Extract the (x, y) coordinate from the center of the cell holding the provided text.  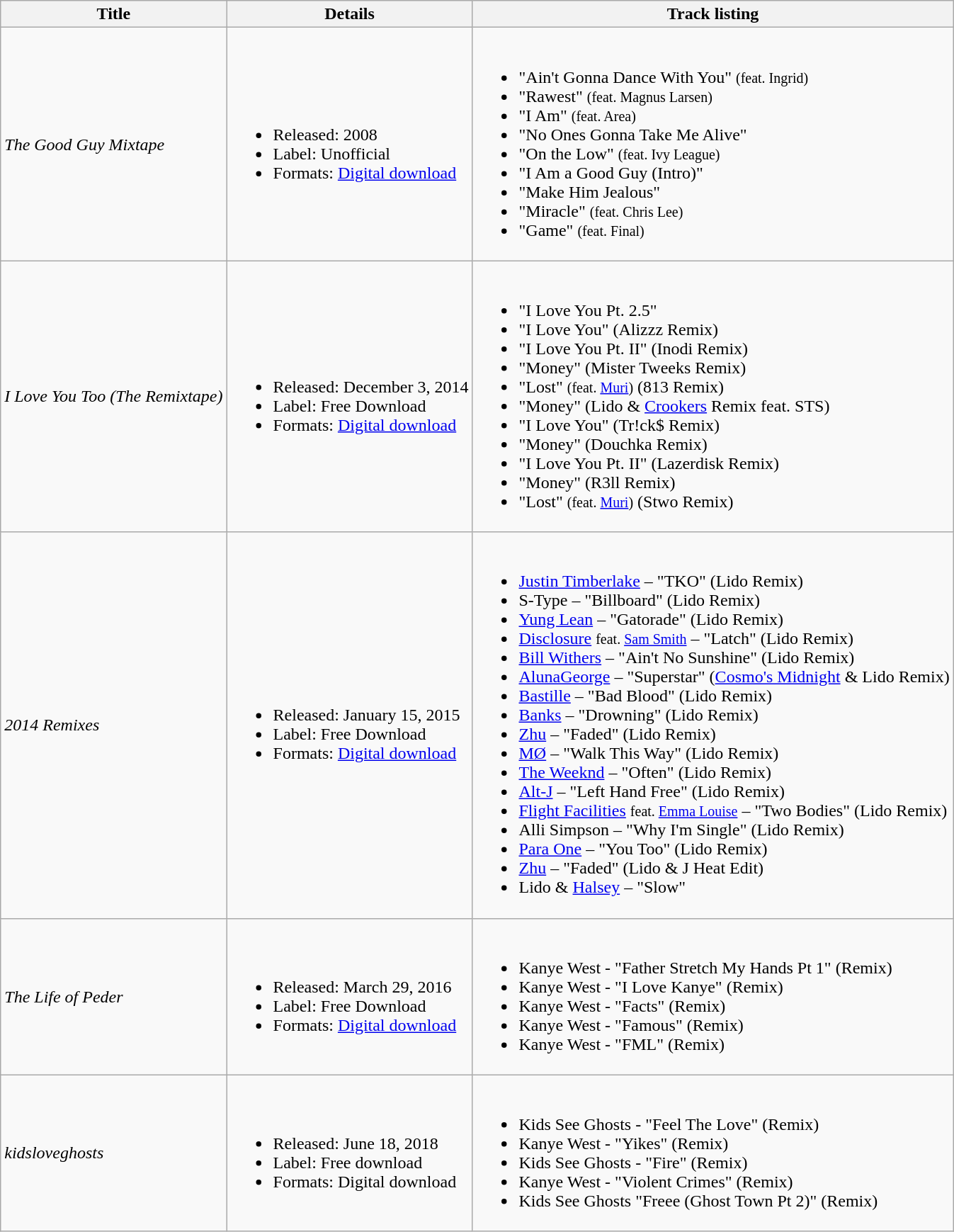
Released: January 15, 2015Label: Free DownloadFormats: Digital download (350, 725)
Title (113, 14)
2014 Remixes (113, 725)
Details (350, 14)
Released: 2008Label: UnofficialFormats: Digital download (350, 145)
Track listing (712, 14)
Released: June 18, 2018Label: Free downloadFormats: Digital download (350, 1153)
Released: December 3, 2014Label: Free DownloadFormats: Digital download (350, 397)
The Good Guy Mixtape (113, 145)
I Love You Too (The Remixtape) (113, 397)
Released: March 29, 2016Label: Free DownloadFormats: Digital download (350, 996)
The Life of Peder (113, 996)
kidsloveghosts (113, 1153)
